From the cell containing the given text, extract its center point as [X, Y] coordinate. 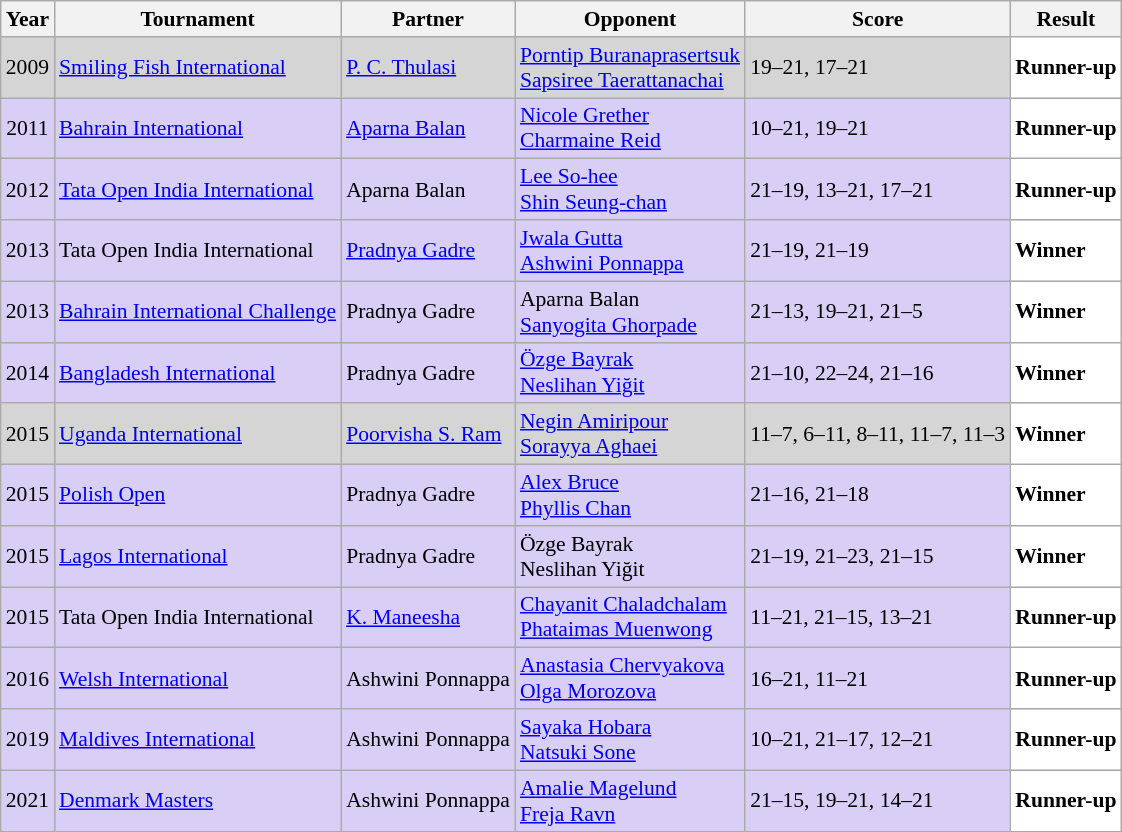
P. C. Thulasi [428, 68]
10–21, 19–21 [878, 128]
Polish Open [198, 496]
Welsh International [198, 678]
Partner [428, 19]
Chayanit Chaladchalam Phataimas Muenwong [630, 618]
Porntip Buranaprasertsuk Sapsiree Taerattanachai [630, 68]
2009 [28, 68]
Bangladesh International [198, 372]
Smiling Fish International [198, 68]
21–13, 19–21, 21–5 [878, 312]
Amalie Magelund Freja Ravn [630, 800]
19–21, 17–21 [878, 68]
16–21, 11–21 [878, 678]
Denmark Masters [198, 800]
2021 [28, 800]
Year [28, 19]
Nicole Grether Charmaine Reid [630, 128]
Tournament [198, 19]
Alex Bruce Phyllis Chan [630, 496]
2011 [28, 128]
Lee So-hee Shin Seung-chan [630, 190]
2012 [28, 190]
21–16, 21–18 [878, 496]
10–21, 21–17, 12–21 [878, 740]
Maldives International [198, 740]
Opponent [630, 19]
21–15, 19–21, 14–21 [878, 800]
Lagos International [198, 556]
21–19, 21–23, 21–15 [878, 556]
2014 [28, 372]
Anastasia Chervyakova Olga Morozova [630, 678]
Bahrain International Challenge [198, 312]
Score [878, 19]
Aparna Balan Sanyogita Ghorpade [630, 312]
Poorvisha S. Ram [428, 434]
K. Maneesha [428, 618]
21–10, 22–24, 21–16 [878, 372]
Result [1066, 19]
Sayaka Hobara Natsuki Sone [630, 740]
2016 [28, 678]
Uganda International [198, 434]
Jwala Gutta Ashwini Ponnappa [630, 250]
21–19, 13–21, 17–21 [878, 190]
21–19, 21–19 [878, 250]
Bahrain International [198, 128]
11–7, 6–11, 8–11, 11–7, 11–3 [878, 434]
11–21, 21–15, 13–21 [878, 618]
2019 [28, 740]
Negin Amiripour Sorayya Aghaei [630, 434]
